Pinpoint the cell where the given text exists, returning its (X, Y) midpoint coordinate. 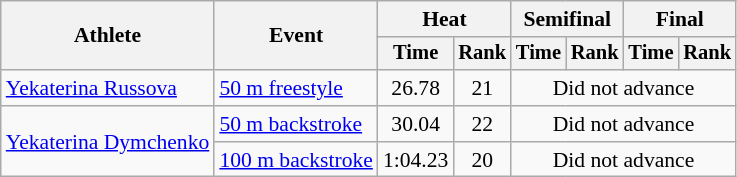
Yekaterina Russova (108, 88)
50 m backstroke (296, 124)
Semifinal (567, 19)
Athlete (108, 36)
30.04 (416, 124)
Final (679, 19)
26.78 (416, 88)
Yekaterina Dymchenko (108, 142)
21 (482, 88)
Event (296, 36)
50 m freestyle (296, 88)
Heat (444, 19)
22 (482, 124)
